Output the [X, Y] coordinate of the center of the cell containing the given text.  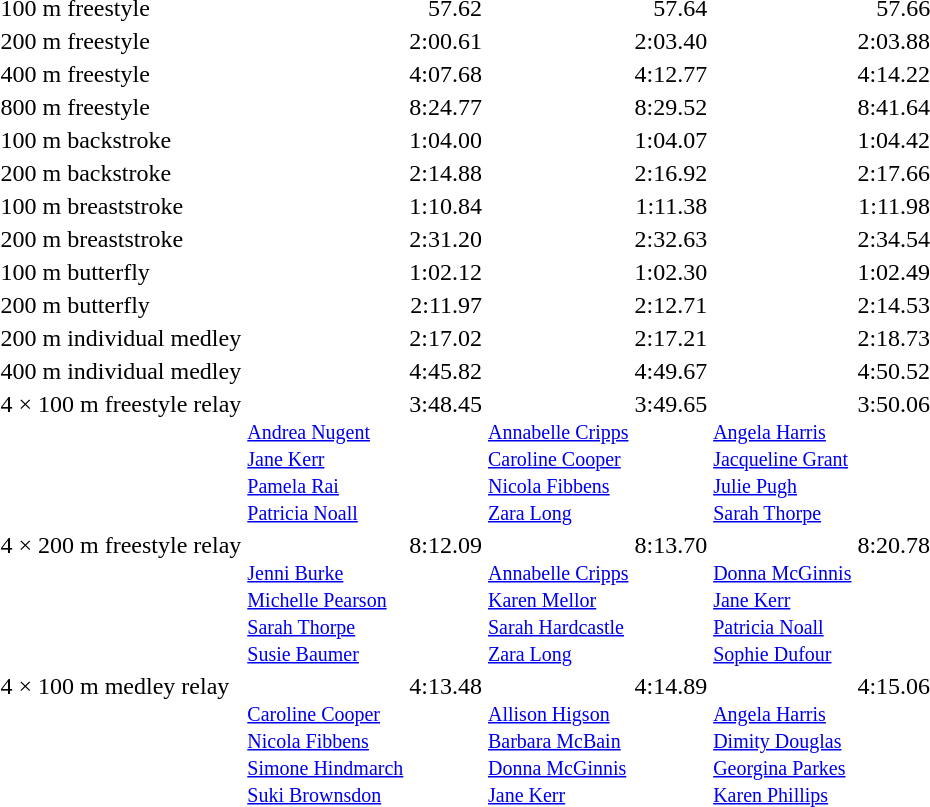
2:31.20 [446, 239]
Andrea NugentJane KerrPamela RaiPatricia Noall [326, 458]
2:11.97 [446, 305]
4:12.77 [671, 74]
2:32.63 [671, 239]
3:49.65 [671, 458]
2:03.40 [671, 41]
2:12.71 [671, 305]
2:00.61 [446, 41]
8:29.52 [671, 107]
2:16.92 [671, 173]
2:14.88 [446, 173]
8:13.70 [671, 599]
Annabelle CrippsKaren MellorSarah HardcastleZara Long [558, 599]
Angela HarrisJacqueline GrantJulie PughSarah Thorpe [782, 458]
2:17.02 [446, 338]
1:11.38 [671, 206]
3:48.45 [446, 458]
4:45.82 [446, 371]
4:49.67 [671, 371]
Jenni BurkeMichelle PearsonSarah ThorpeSusie Baumer [326, 599]
8:12.09 [446, 599]
8:24.77 [446, 107]
1:04.07 [671, 140]
1:10.84 [446, 206]
1:04.00 [446, 140]
1:02.12 [446, 272]
1:02.30 [671, 272]
Annabelle CrippsCaroline CooperNicola FibbensZara Long [558, 458]
4:07.68 [446, 74]
Donna McGinnisJane KerrPatricia NoallSophie Dufour [782, 599]
2:17.21 [671, 338]
